Return the (x, y) coordinate for the center point of the cell that contains the specified text.  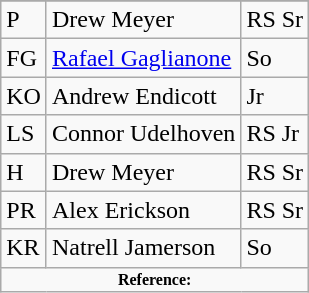
FG (24, 58)
Natrell Jamerson (143, 248)
Connor Udelhoven (143, 134)
Alex Erickson (143, 210)
PR (24, 210)
Jr (275, 96)
Rafael Gaglianone (143, 58)
H (24, 172)
KR (24, 248)
Reference: (155, 279)
KO (24, 96)
LS (24, 134)
P (24, 20)
RS Jr (275, 134)
Andrew Endicott (143, 96)
